Pinpoint the cell where the given text exists, returning its [x, y] midpoint coordinate. 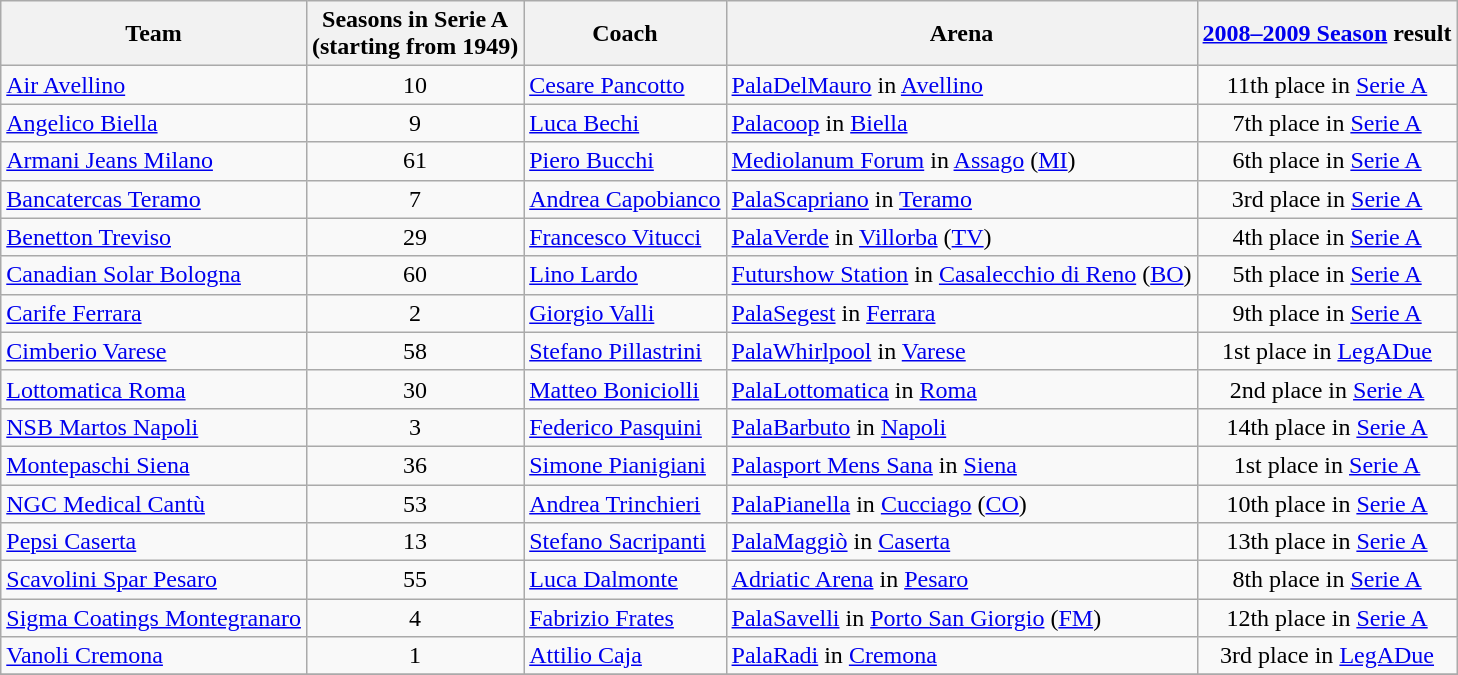
13 [414, 542]
Piero Bucchi [625, 161]
30 [414, 389]
Seasons in Serie A (starting from 1949) [414, 34]
Cesare Pancotto [625, 85]
3 [414, 427]
PalaBarbuto in Napoli [962, 427]
PalaSavelli in Porto San Giorgio (FM) [962, 618]
Simone Pianigiani [625, 465]
60 [414, 275]
Cimberio Varese [154, 351]
Fabrizio Frates [625, 618]
Lottomatica Roma [154, 389]
Canadian Solar Bologna [154, 275]
1 [414, 656]
Lino Lardo [625, 275]
NSB Martos Napoli [154, 427]
Bancatercas Teramo [154, 199]
Scavolini Spar Pesaro [154, 580]
PalaSegest in Ferrara [962, 313]
PalaWhirlpool in Varese [962, 351]
29 [414, 237]
Mediolanum Forum in Assago (MI) [962, 161]
Federico Pasquini [625, 427]
PalaDelMauro in Avellino [962, 85]
4 [414, 618]
Stefano Sacripanti [625, 542]
14th place in Serie A [1327, 427]
9 [414, 123]
3rd place in Serie A [1327, 199]
Andrea Capobianco [625, 199]
Matteo Boniciolli [625, 389]
Palacoop in Biella [962, 123]
10th place in Serie A [1327, 503]
6th place in Serie A [1327, 161]
Air Avellino [154, 85]
Coach [625, 34]
7th place in Serie A [1327, 123]
PalaRadi in Cremona [962, 656]
Palasport Mens Sana in Siena [962, 465]
Andrea Trinchieri [625, 503]
Armani Jeans Milano [154, 161]
Giorgio Valli [625, 313]
5th place in Serie A [1327, 275]
2008–2009 Season result [1327, 34]
Pepsi Caserta [154, 542]
Carife Ferrara [154, 313]
13th place in Serie A [1327, 542]
53 [414, 503]
Luca Dalmonte [625, 580]
Angelico Biella [154, 123]
PalaScapriano in Teramo [962, 199]
36 [414, 465]
Team [154, 34]
58 [414, 351]
Benetton Treviso [154, 237]
Arena [962, 34]
7 [414, 199]
Luca Bechi [625, 123]
Francesco Vitucci [625, 237]
12th place in Serie A [1327, 618]
9th place in Serie A [1327, 313]
PalaVerde in Villorba (TV) [962, 237]
Vanoli Cremona [154, 656]
NGC Medical Cantù [154, 503]
3rd place in LegADue [1327, 656]
Stefano Pillastrini [625, 351]
4th place in Serie A [1327, 237]
Futurshow Station in Casalecchio di Reno (BO) [962, 275]
8th place in Serie A [1327, 580]
Sigma Coatings Montegranaro [154, 618]
61 [414, 161]
2nd place in Serie A [1327, 389]
PalaMaggiò in Caserta [962, 542]
11th place in Serie A [1327, 85]
Attilio Caja [625, 656]
Montepaschi Siena [154, 465]
PalaPianella in Cucciago (CO) [962, 503]
1st place in Serie A [1327, 465]
10 [414, 85]
PalaLottomatica in Roma [962, 389]
1st place in LegADue [1327, 351]
55 [414, 580]
Adriatic Arena in Pesaro [962, 580]
2 [414, 313]
